Identify which cell holds the provided text, then report its (x, y) central coordinate. 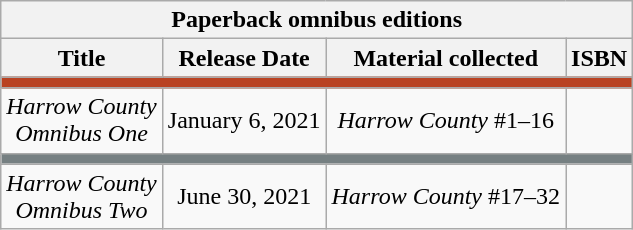
Harrow County #17–32 (446, 196)
Harrow County #1–16 (446, 120)
ISBN (600, 58)
Harrow CountyOmnibus One (82, 120)
Harrow CountyOmnibus Two (82, 196)
Release Date (244, 58)
Material collected (446, 58)
June 30, 2021 (244, 196)
Paperback omnibus editions (317, 20)
Title (82, 58)
January 6, 2021 (244, 120)
